Find where the given text appears and provide that cell's center as (X, Y) coordinate. 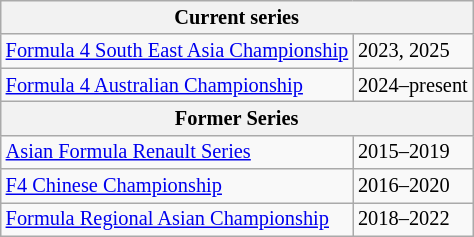
2024–present (413, 85)
2015–2019 (413, 152)
F4 Chinese Championship (177, 186)
2018–2022 (413, 219)
Former Series (237, 118)
2023, 2025 (413, 51)
2016–2020 (413, 186)
Formula 4 South East Asia Championship (177, 51)
Formula Regional Asian Championship (177, 219)
Formula 4 Australian Championship (177, 85)
Asian Formula Renault Series (177, 152)
Current series (237, 17)
